Output the (X, Y) coordinate of the center of the cell containing the given text.  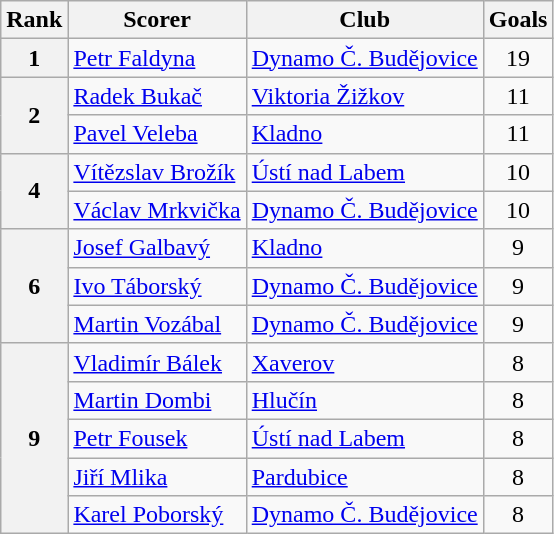
4 (34, 191)
Václav Mrkvička (157, 210)
6 (34, 286)
19 (518, 58)
Josef Galbavý (157, 248)
Viktoria Žižkov (364, 96)
Vítězslav Brožík (157, 172)
Martin Vozábal (157, 324)
Goals (518, 20)
Petr Fousek (157, 438)
Pardubice (364, 477)
Radek Bukač (157, 96)
Club (364, 20)
Xaverov (364, 362)
Rank (34, 20)
Jiří Mlika (157, 477)
Hlučín (364, 400)
Scorer (157, 20)
Karel Poborský (157, 515)
Pavel Veleba (157, 134)
1 (34, 58)
Petr Faldyna (157, 58)
Vladimír Bálek (157, 362)
Martin Dombi (157, 400)
2 (34, 115)
Ivo Táborský (157, 286)
